Capture the cell that displays the provided text and extract its (x, y) central coordinate. 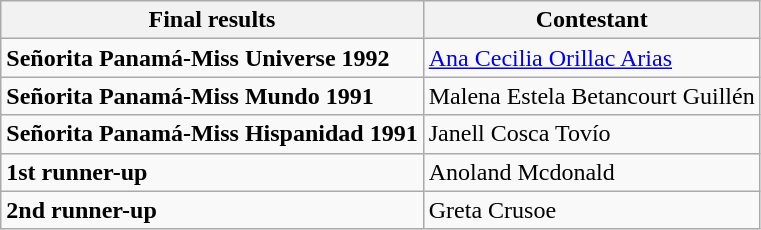
Final results (212, 20)
Contestant (592, 20)
Greta Crusoe (592, 210)
Anoland Mcdonald (592, 172)
Señorita Panamá-Miss Universe 1992 (212, 58)
Janell Cosca Tovío (592, 134)
Señorita Panamá-Miss Mundo 1991 (212, 96)
Señorita Panamá-Miss Hispanidad 1991 (212, 134)
1st runner-up (212, 172)
2nd runner-up (212, 210)
Ana Cecilia Orillac Arias (592, 58)
Malena Estela Betancourt Guillén (592, 96)
